Pinpoint the cell where the given text exists, returning its [X, Y] midpoint coordinate. 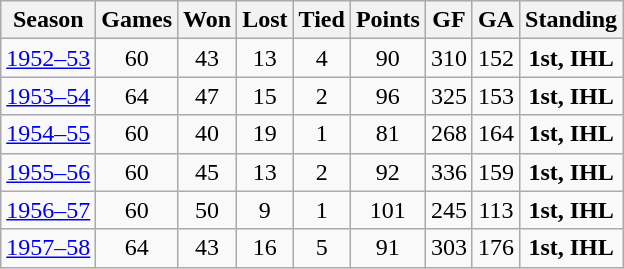
1956–57 [48, 210]
96 [388, 96]
4 [322, 58]
153 [496, 96]
50 [208, 210]
47 [208, 96]
101 [388, 210]
1953–54 [48, 96]
1954–55 [48, 134]
5 [322, 248]
16 [265, 248]
1955–56 [48, 172]
176 [496, 248]
310 [448, 58]
Season [48, 20]
1952–53 [48, 58]
245 [448, 210]
GF [448, 20]
15 [265, 96]
GA [496, 20]
40 [208, 134]
152 [496, 58]
Tied [322, 20]
336 [448, 172]
81 [388, 134]
325 [448, 96]
1957–58 [48, 248]
91 [388, 248]
Won [208, 20]
19 [265, 134]
113 [496, 210]
164 [496, 134]
92 [388, 172]
9 [265, 210]
268 [448, 134]
159 [496, 172]
Standing [572, 20]
90 [388, 58]
Games [137, 20]
Lost [265, 20]
Points [388, 20]
45 [208, 172]
303 [448, 248]
